From the cell containing the given text, extract its center point as (x, y) coordinate. 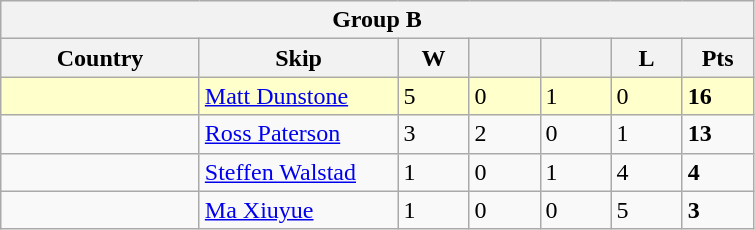
Group B (377, 20)
L (646, 58)
Matt Dunstone (298, 96)
13 (718, 134)
Ma Xiuyue (298, 210)
Ross Paterson (298, 134)
16 (718, 96)
Country (100, 58)
Skip (298, 58)
Steffen Walstad (298, 172)
2 (504, 134)
Pts (718, 58)
W (434, 58)
